Capture the cell that displays the provided text and extract its (X, Y) central coordinate. 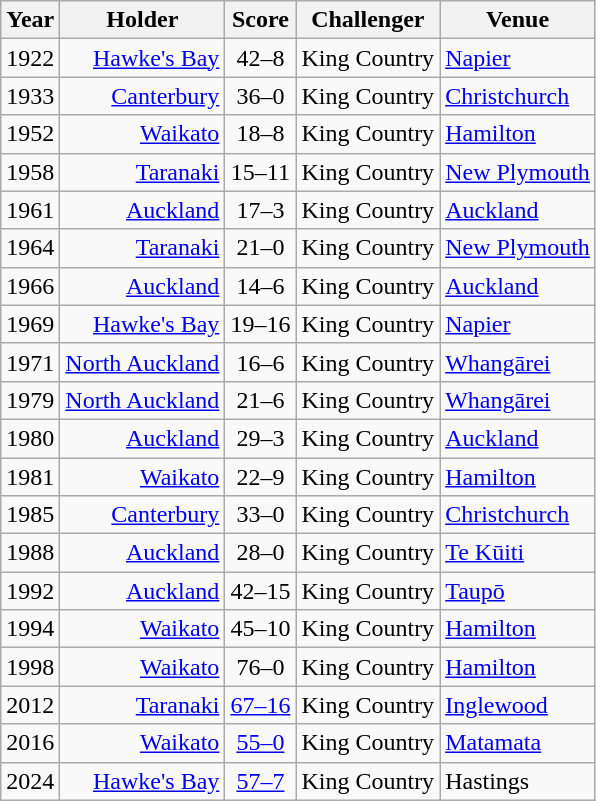
28–0 (260, 553)
21–6 (260, 400)
1992 (30, 591)
Venue (518, 20)
33–0 (260, 515)
1952 (30, 134)
22–9 (260, 477)
2024 (30, 781)
18–8 (260, 134)
45–10 (260, 629)
1994 (30, 629)
1958 (30, 172)
1961 (30, 210)
16–6 (260, 362)
1998 (30, 667)
1980 (30, 438)
19–16 (260, 324)
Hastings (518, 781)
14–6 (260, 286)
76–0 (260, 667)
17–3 (260, 210)
1966 (30, 286)
1979 (30, 400)
1922 (30, 58)
36–0 (260, 96)
42–8 (260, 58)
1985 (30, 515)
Holder (142, 20)
2016 (30, 743)
1969 (30, 324)
42–15 (260, 591)
57–7 (260, 781)
2012 (30, 705)
Challenger (368, 20)
Inglewood (518, 705)
Te Kūiti (518, 553)
29–3 (260, 438)
Taupō (518, 591)
Matamata (518, 743)
1933 (30, 96)
Score (260, 20)
1971 (30, 362)
1964 (30, 248)
55–0 (260, 743)
21–0 (260, 248)
1981 (30, 477)
67–16 (260, 705)
Year (30, 20)
1988 (30, 553)
15–11 (260, 172)
